Pinpoint the cell where the given text exists, returning its [X, Y] midpoint coordinate. 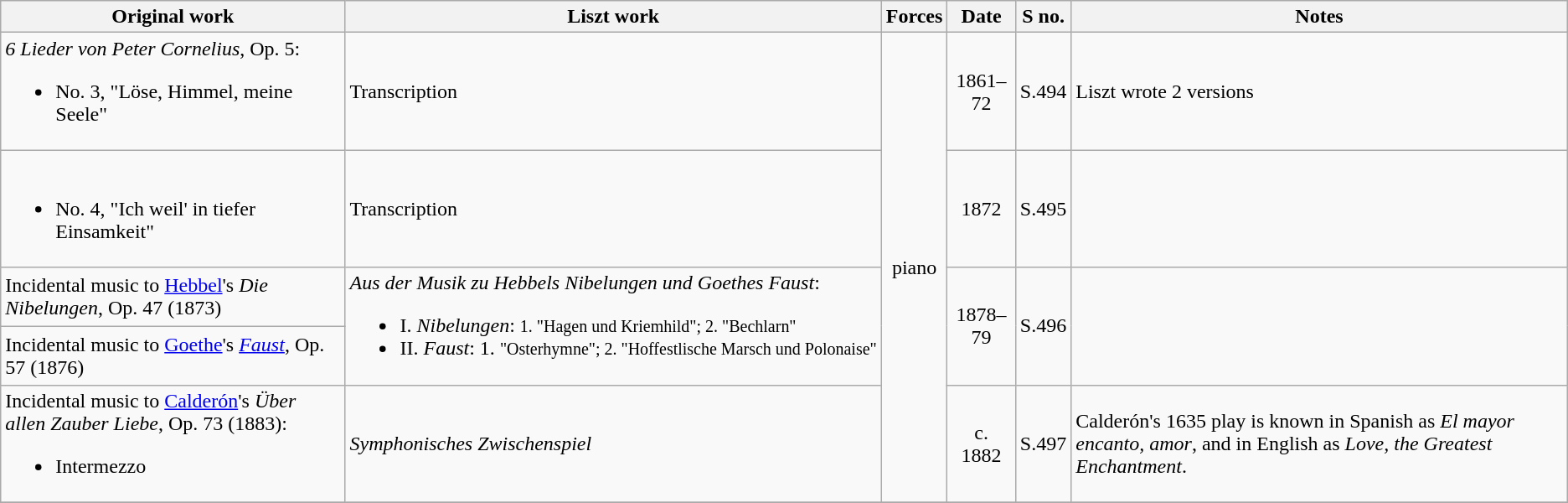
S no. [1043, 17]
piano [915, 267]
1878–79 [982, 326]
S.494 [1043, 91]
Original work [173, 17]
S.495 [1043, 209]
Forces [915, 17]
1872 [982, 209]
Symphonisches Zwischenspiel [613, 443]
Notes [1319, 17]
S.496 [1043, 326]
6 Lieder von Peter Cornelius, Op. 5:No. 3, "Löse, Himmel, meine Seele" [173, 91]
Incidental music to Calderón's Über allen Zauber Liebe, Op. 73 (1883):Intermezzo [173, 443]
Liszt wrote 2 versions [1319, 91]
Liszt work [613, 17]
Date [982, 17]
1861–72 [982, 91]
c. 1882 [982, 443]
Calderón's 1635 play is known in Spanish as El mayor encanto, amor, and in English as Love, the Greatest Enchantment. [1319, 443]
No. 4, "Ich weil' in tiefer Einsamkeit" [173, 209]
S.497 [1043, 443]
Incidental music to Goethe's Faust, Op. 57 (1876) [173, 355]
Incidental music to Hebbel's Die Nibelungen, Op. 47 (1873) [173, 297]
